Find where the given text appears and provide that cell's center as (x, y) coordinate. 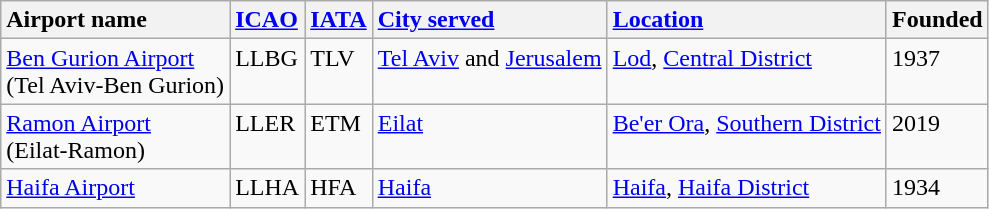
Eilat (490, 136)
Founded (937, 20)
1937 (937, 72)
Tel Aviv and Jerusalem (490, 72)
Ramon Airport(Eilat-Ramon) (116, 136)
2019 (937, 136)
LLER (268, 136)
ETM (339, 136)
Ben Gurion Airport(Tel Aviv-Ben Gurion) (116, 72)
ICAO (268, 20)
HFA (339, 188)
IATA (339, 20)
Airport name (116, 20)
Haifa, Haifa District (746, 188)
Haifa Airport (116, 188)
City served (490, 20)
Be'er Ora, Southern District (746, 136)
Location (746, 20)
TLV (339, 72)
Lod, Central District (746, 72)
LLBG (268, 72)
Haifa (490, 188)
LLHA (268, 188)
1934 (937, 188)
